Determine the (X, Y) coordinate at the center of the cell enclosing the given text.  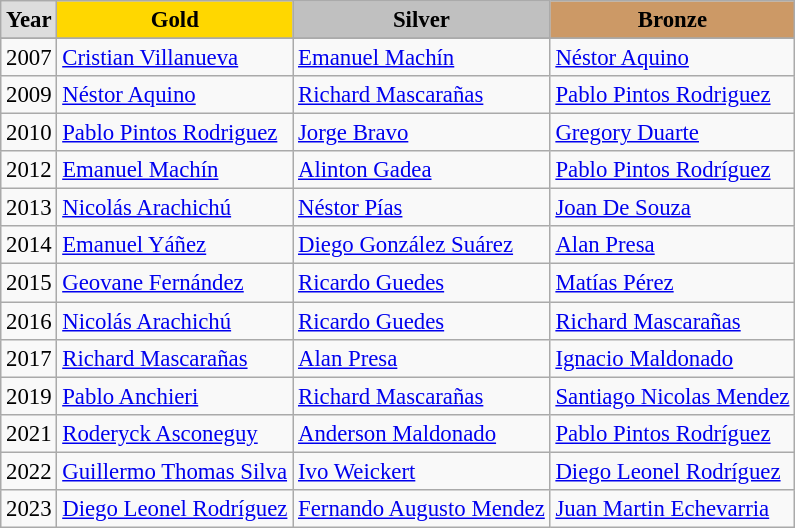
Alinton Gadea (422, 170)
Fernando Augusto Mendez (422, 509)
2016 (29, 321)
2013 (29, 208)
2015 (29, 283)
2007 (29, 58)
Joan De Souza (672, 208)
Guillermo Thomas Silva (175, 471)
Bronze (672, 20)
Santiago Nicolas Mendez (672, 396)
2017 (29, 358)
Anderson Maldonado (422, 433)
Silver (422, 20)
2021 (29, 433)
2019 (29, 396)
2012 (29, 170)
Diego González Suárez (422, 245)
Ignacio Maldonado (672, 358)
Pablo Anchieri (175, 396)
2023 (29, 509)
2010 (29, 133)
Néstor Pías (422, 208)
Gregory Duarte (672, 133)
Gold (175, 20)
2009 (29, 95)
Ivo Weickert (422, 471)
Matías Pérez (672, 283)
Roderyck Asconeguy (175, 433)
Geovane Fernández (175, 283)
Cristian Villanueva (175, 58)
2022 (29, 471)
Emanuel Yáñez (175, 245)
2014 (29, 245)
Juan Martin Echevarria (672, 509)
Year (29, 20)
Jorge Bravo (422, 133)
